Detect which cell encompasses the target text, then output its (X, Y) center coordinate. 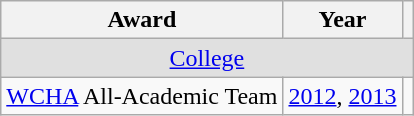
Award (142, 20)
College (207, 58)
WCHA All-Academic Team (142, 96)
2012, 2013 (342, 96)
Year (342, 20)
